Scan for the cell matching the given text and deliver its (X, Y) coordinate at center. 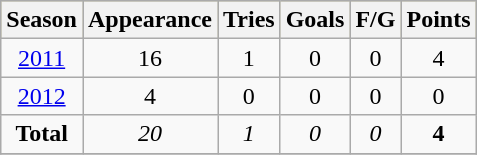
16 (150, 58)
2012 (42, 96)
Tries (250, 20)
Goals (315, 20)
Total (42, 134)
Season (42, 20)
Points (438, 20)
2011 (42, 58)
20 (150, 134)
Appearance (150, 20)
F/G (376, 20)
